Pinpoint the cell where the given text exists, returning its [x, y] midpoint coordinate. 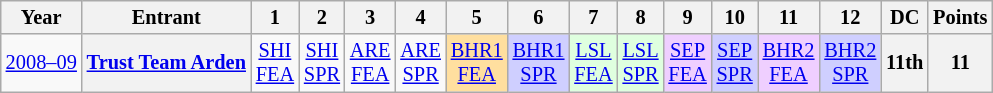
3 [370, 17]
ARESPR [420, 63]
SHIFEA [275, 63]
Points [960, 17]
BHR2SPR [850, 63]
8 [641, 17]
7 [593, 17]
11th [904, 63]
4 [420, 17]
BHR1SPR [539, 63]
LSLFEA [593, 63]
10 [735, 17]
BHR2FEA [789, 63]
SEPFEA [687, 63]
6 [539, 17]
12 [850, 17]
SHISPR [322, 63]
2 [322, 17]
Year [42, 17]
2008–09 [42, 63]
1 [275, 17]
BHR1FEA [477, 63]
Trust Team Arden [166, 63]
Entrant [166, 17]
DC [904, 17]
LSLSPR [641, 63]
5 [477, 17]
SEPSPR [735, 63]
9 [687, 17]
AREFEA [370, 63]
